For the text-containing cell, return its midpoint in [x, y] coordinate format. 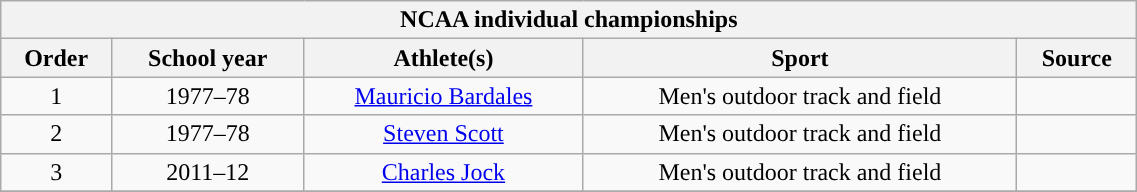
Charles Jock [444, 172]
2 [56, 134]
Mauricio Bardales [444, 96]
Steven Scott [444, 134]
Source [1077, 58]
NCAA individual championships [569, 20]
Order [56, 58]
Athlete(s) [444, 58]
Sport [800, 58]
3 [56, 172]
1 [56, 96]
2011–12 [208, 172]
School year [208, 58]
